Detect which cell encompasses the target text, then output its (X, Y) center coordinate. 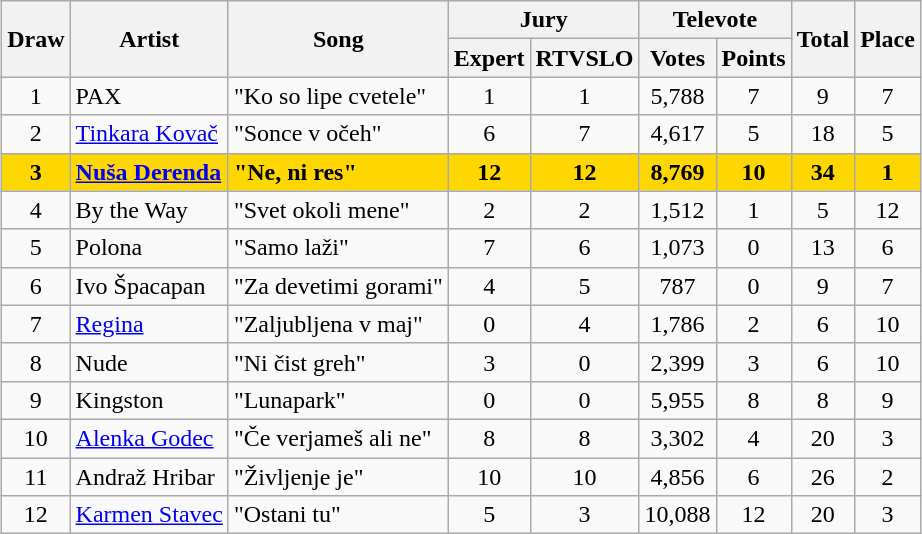
1,786 (678, 324)
"Za devetimi gorami" (338, 286)
Song (338, 39)
Place (888, 39)
"Življenje je" (338, 477)
Points (754, 58)
"Zaljubljena v maj" (338, 324)
Tinkara Kovač (149, 134)
"Sonce v očeh" (338, 134)
Total (823, 39)
5,955 (678, 400)
Draw (36, 39)
Regina (149, 324)
"Samo laži" (338, 248)
"Lunapark" (338, 400)
"Ko so lipe cvetele" (338, 96)
Artist (149, 39)
Votes (678, 58)
Nuša Derenda (149, 172)
Ivo Špacapan (149, 286)
13 (823, 248)
"Ni čist greh" (338, 362)
Nude (149, 362)
18 (823, 134)
3,302 (678, 438)
Expert (489, 58)
Karmen Stavec (149, 515)
By the Way (149, 210)
787 (678, 286)
5,788 (678, 96)
"Ostani tu" (338, 515)
"Svet okoli mene" (338, 210)
1,073 (678, 248)
"Ne, ni res" (338, 172)
8,769 (678, 172)
Polona (149, 248)
RTVSLO (584, 58)
Televote (715, 20)
34 (823, 172)
Andraž Hribar (149, 477)
Kingston (149, 400)
11 (36, 477)
Alenka Godec (149, 438)
"Če verjameš ali ne" (338, 438)
10,088 (678, 515)
Jury (544, 20)
PAX (149, 96)
2,399 (678, 362)
26 (823, 477)
4,856 (678, 477)
1,512 (678, 210)
4,617 (678, 134)
